For the text-containing cell, return its midpoint in [x, y] coordinate format. 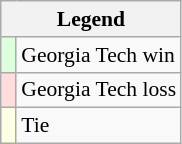
Georgia Tech loss [98, 90]
Legend [91, 19]
Tie [98, 126]
Georgia Tech win [98, 55]
